For the text-containing cell, return its midpoint in [X, Y] coordinate format. 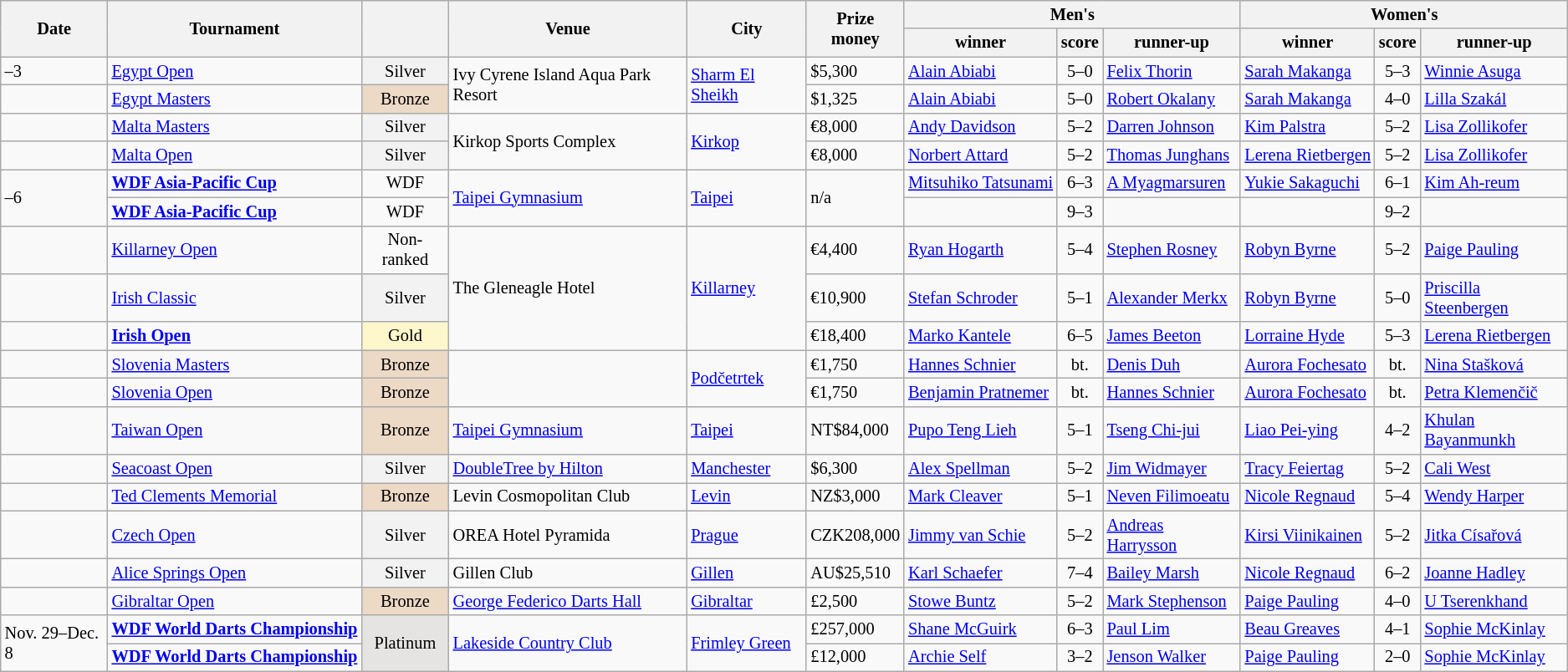
Liao Pei-ying [1307, 430]
CZK208,000 [855, 535]
Bailey Marsh [1172, 573]
–6 [54, 197]
DoubleTree by Hilton [569, 469]
9–2 [1398, 211]
€4,400 [855, 250]
Seacoast Open [235, 469]
Robert Okalany [1172, 99]
NT$84,000 [855, 430]
The Gleneagle Hotel [569, 288]
Norbert Attard [980, 155]
Tournament [235, 28]
Beau Greaves [1307, 629]
2–0 [1398, 657]
Andy Davidson [980, 127]
Levin Cosmopolitan Club [569, 496]
Prizemoney [855, 28]
AU$25,510 [855, 573]
Denis Duh [1172, 364]
Ted Clements Memorial [235, 496]
Egypt Open [235, 71]
Kirkop Sports Complex [569, 140]
Priscilla Steenbergen [1494, 298]
Taiwan Open [235, 430]
Marko Kantele [980, 336]
Paul Lim [1172, 629]
Nov. 29–Dec. 8 [54, 644]
Frimley Green [746, 644]
Gibraltar Open [235, 601]
Yukie Sakaguchi [1307, 183]
€18,400 [855, 336]
Neven Filimoeatu [1172, 496]
4–1 [1398, 629]
Czech Open [235, 535]
Khulan Bayanmunkh [1494, 430]
Alex Spellman [980, 469]
Irish Open [235, 336]
Thomas Junghans [1172, 155]
Prague [746, 535]
Platinum [405, 644]
Tseng Chi-jui [1172, 430]
A Myagmarsuren [1172, 183]
NZ$3,000 [855, 496]
Darren Johnson [1172, 127]
Slovenia Masters [235, 364]
Nina Stašková [1494, 364]
Jitka Císařová [1494, 535]
City [746, 28]
Alexander Merkx [1172, 298]
Lilla Szakál [1494, 99]
4–2 [1398, 430]
Gold [405, 336]
Jenson Walker [1172, 657]
Women's [1403, 14]
Winnie Asuga [1494, 71]
£12,000 [855, 657]
Stowe Buntz [980, 601]
Shane McGuirk [980, 629]
Andreas Harrysson [1172, 535]
$6,300 [855, 469]
Kim Ah-reum [1494, 183]
Kirsi Viinikainen [1307, 535]
James Beeton [1172, 336]
£257,000 [855, 629]
Venue [569, 28]
Benjamin Pratnemer [980, 392]
6–2 [1398, 573]
Men's [1072, 14]
Karl Schaefer [980, 573]
Alice Springs Open [235, 573]
Joanne Hadley [1494, 573]
Cali West [1494, 469]
3–2 [1080, 657]
Mark Stephenson [1172, 601]
OREA Hotel Pyramida [569, 535]
$1,325 [855, 99]
Petra Klemenčič [1494, 392]
Stephen Rosney [1172, 250]
Stefan Schroder [980, 298]
Malta Open [235, 155]
Manchester [746, 469]
George Federico Darts Hall [569, 601]
6–1 [1398, 183]
9–3 [1080, 211]
Malta Masters [235, 127]
7–4 [1080, 573]
Jimmy van Schie [980, 535]
Mitsuhiko Tatsunami [980, 183]
Slovenia Open [235, 392]
U Tserenkhand [1494, 601]
Felix Thorin [1172, 71]
Wendy Harper [1494, 496]
Ivy Cyrene Island Aqua Park Resort [569, 85]
Kirkop [746, 140]
Archie Self [980, 657]
Lakeside Country Club [569, 644]
Date [54, 28]
Tracy Feiertag [1307, 469]
Non-ranked [405, 250]
£2,500 [855, 601]
Irish Classic [235, 298]
–3 [54, 71]
n/a [855, 197]
Gillen Club [569, 573]
Jim Widmayer [1172, 469]
$5,300 [855, 71]
Gillen [746, 573]
Mark Cleaver [980, 496]
6–5 [1080, 336]
Gibraltar [746, 601]
Egypt Masters [235, 99]
Podčetrtek [746, 378]
€10,900 [855, 298]
Killarney Open [235, 250]
Pupo Teng Lieh [980, 430]
Killarney [746, 288]
Sharm El Sheikh [746, 85]
Kim Palstra [1307, 127]
Ryan Hogarth [980, 250]
Lorraine Hyde [1307, 336]
Levin [746, 496]
